Return the (X, Y) coordinate for the center point of the cell that contains the specified text.  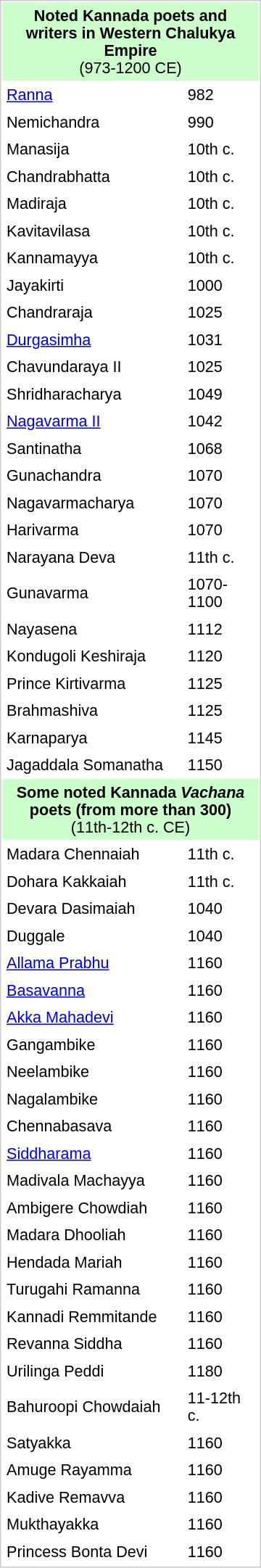
Urilinga Peddi (92, 1371)
Bahuroopi Chowdaiah (92, 1407)
Nagavarmacharya (92, 503)
Some noted Kannada Vachana poets (from more than 300) (11th-12th c. CE) (130, 809)
Gunachandra (92, 476)
Satyakka (92, 1443)
Nayasena (92, 629)
Kannadi Remmitande (92, 1316)
Kadive Remavva (92, 1497)
1145 (221, 738)
Chavundaraya II (92, 367)
Jagaddala Somanatha (92, 764)
Neelambike (92, 1072)
1031 (221, 339)
11-12th c. (221, 1407)
Nagavarma II (92, 421)
1120 (221, 656)
Harivarma (92, 529)
Madara Dhooliah (92, 1234)
1112 (221, 629)
1150 (221, 764)
Princess Bonta Devi (92, 1551)
Ranna (92, 94)
Noted Kannada poets and writers in Western Chalukya Empire (973-1200 CE) (130, 41)
Santinatha (92, 448)
Madivala Machayya (92, 1181)
Duggale (92, 936)
Gunavarma (92, 593)
Nagalambike (92, 1099)
982 (221, 94)
1070-1100 (221, 593)
Hendada Mariah (92, 1262)
Madara Chennaiah (92, 854)
1049 (221, 394)
Madiraja (92, 203)
Gangambike (92, 1044)
Brahmashiva (92, 711)
Kavitavilasa (92, 231)
Kannamayya (92, 258)
1180 (221, 1371)
Narayana Deva (92, 557)
Amuge Rayamma (92, 1469)
990 (221, 122)
Allama Prabhu (92, 963)
Siddharama (92, 1153)
Karnaparya (92, 738)
Devara Dasimaiah (92, 908)
Durgasimha (92, 339)
Chandraraja (92, 312)
Revanna Siddha (92, 1343)
1042 (221, 421)
Akka Mahadevi (92, 1017)
Basavanna (92, 990)
Turugahi Ramanna (92, 1290)
Mukthayakka (92, 1524)
Dohara Kakkaiah (92, 881)
Jayakirti (92, 285)
Ambigere Chowdiah (92, 1208)
Chennabasava (92, 1126)
Prince Kirtivarma (92, 683)
1068 (221, 448)
Nemichandra (92, 122)
Kondugoli Keshiraja (92, 656)
Chandrabhatta (92, 176)
Shridharacharya (92, 394)
Manasija (92, 149)
1000 (221, 285)
